Return the [X, Y] coordinate for the center point of the cell that contains the specified text.  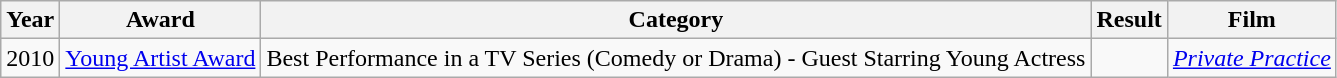
Private Practice [1252, 58]
Young Artist Award [160, 58]
2010 [30, 58]
Film [1252, 20]
Category [676, 20]
Result [1129, 20]
Best Performance in a TV Series (Comedy or Drama) - Guest Starring Young Actress [676, 58]
Year [30, 20]
Award [160, 20]
